Detect which cell encompasses the target text, then output its (X, Y) center coordinate. 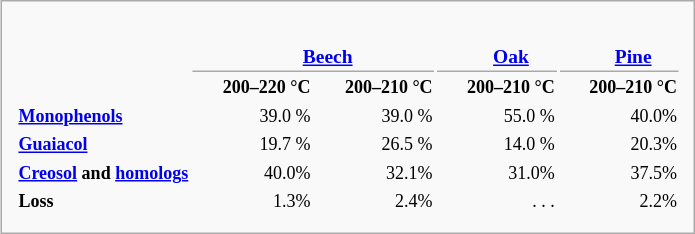
2.2% (618, 202)
32.1% (374, 173)
Loss (104, 202)
26.5 % (374, 145)
37.5% (618, 173)
55.0 % (496, 117)
1.3% (252, 202)
Pine (618, 58)
Creosol and homologs (104, 173)
Guaiacol (104, 145)
Monophenols (104, 117)
. . . (496, 202)
14.0 % (496, 145)
20.3% (618, 145)
200–220 °C (252, 88)
2.4% (374, 202)
Oak (496, 58)
31.0% (496, 173)
Beech (314, 58)
19.7 % (252, 145)
